Identify which cell holds the provided text, then report its [x, y] central coordinate. 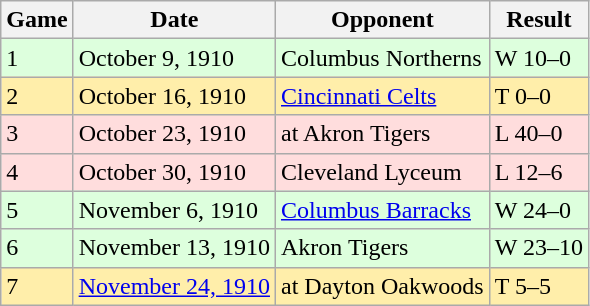
2 [37, 96]
October 9, 1910 [174, 58]
Cleveland Lyceum [382, 172]
November 24, 1910 [174, 286]
October 23, 1910 [174, 134]
at Akron Tigers [382, 134]
W 24–0 [538, 210]
T 5–5 [538, 286]
W 10–0 [538, 58]
Columbus Northerns [382, 58]
at Dayton Oakwoods [382, 286]
W 23–10 [538, 248]
November 6, 1910 [174, 210]
Cincinnati Celts [382, 96]
L 12–6 [538, 172]
L 40–0 [538, 134]
Akron Tigers [382, 248]
5 [37, 210]
3 [37, 134]
October 16, 1910 [174, 96]
4 [37, 172]
7 [37, 286]
Columbus Barracks [382, 210]
October 30, 1910 [174, 172]
Date [174, 20]
Opponent [382, 20]
6 [37, 248]
Game [37, 20]
November 13, 1910 [174, 248]
T 0–0 [538, 96]
Result [538, 20]
1 [37, 58]
